Identify which cell holds the provided text, then report its (X, Y) central coordinate. 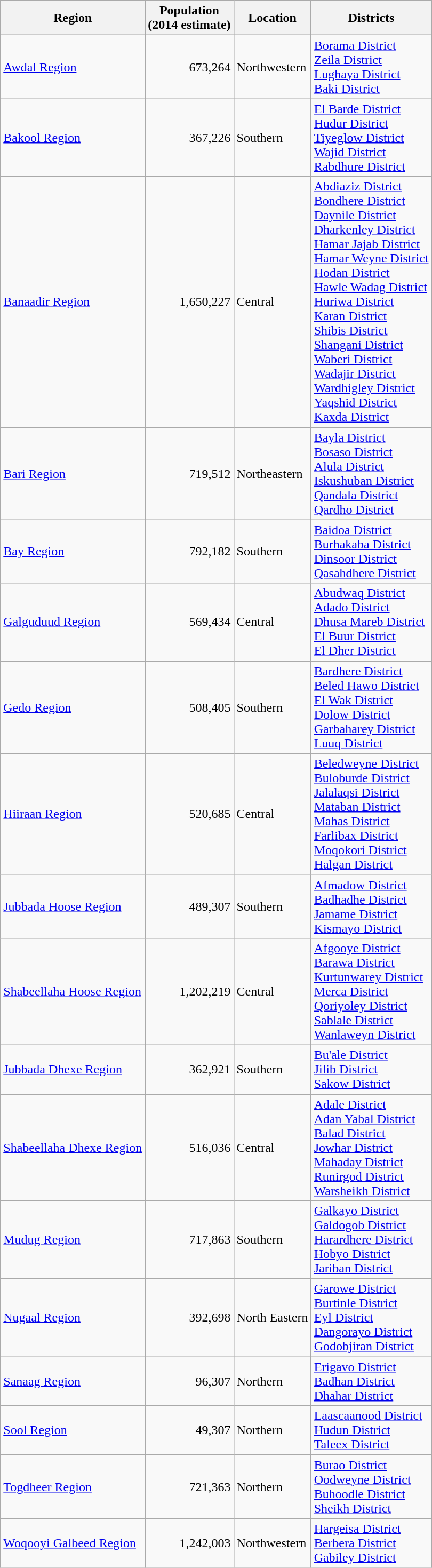
Bay Region (73, 552)
Borama DistrictZeila DistrictLughaya DistrictBaki District (371, 67)
Abudwaq DistrictAdado DistrictDhusa Mareb DistrictEl Buur DistrictEl Dher District (371, 622)
Bakool Region (73, 138)
Bu'ale DistrictJilib DistrictSakow District (371, 1069)
Laascaanood District Hudun DistrictTaleex District (371, 1430)
Gedo Region (73, 707)
Awdal Region (73, 67)
Erigavo District Badhan DistrictDhahar District (371, 1381)
Population(2014 estimate) (189, 18)
721,363 (189, 1486)
Banaadir Region (73, 302)
Sanaag Region (73, 1381)
673,264 (189, 67)
Shabeellaha Hoose Region (73, 991)
508,405 (189, 707)
Afgooye DistrictBarawa DistrictKurtunwarey DistrictMerca DistrictQoriyoley DistrictSablale DistrictWanlaweyn District (371, 991)
516,036 (189, 1147)
Hargeisa DistrictBerbera DistrictGabiley District (371, 1543)
392,698 (189, 1318)
Afmadow District Badhadhe DistrictJamame DistrictKismayo District (371, 906)
520,685 (189, 814)
Location (272, 18)
El Barde DistrictHudur DistrictTiyeglow DistrictWajid District Rabdhure District (371, 138)
362,921 (189, 1069)
96,307 (189, 1381)
Sool Region (73, 1430)
Galguduud Region (73, 622)
Galkayo DistrictGaldogob DistrictHarardhere DistrictHobyo DistrictJariban District (371, 1240)
Nugaal Region (73, 1318)
North Eastern (272, 1318)
1,242,003 (189, 1543)
Mudug Region (73, 1240)
Bari Region (73, 474)
Togdheer Region (73, 1486)
1,650,227 (189, 302)
717,863 (189, 1240)
367,226 (189, 138)
Jubbada Dhexe Region (73, 1069)
Baidoa DistrictBurhakaba DistrictDinsoor DistrictQasahdhere District (371, 552)
Garowe DistrictBurtinle DistrictEyl DistrictDangorayo DistrictGodobjiran District (371, 1318)
Bayla DistrictBosaso DistrictAlula DistrictIskushuban DistrictQandala DistrictQardho District (371, 474)
792,182 (189, 552)
Region (73, 18)
Northeastern (272, 474)
Hiiraan Region (73, 814)
569,434 (189, 622)
Shabeellaha Dhexe Region (73, 1147)
Beledweyne DistrictBuloburde DistrictJalalaqsi DistrictMataban DistrictMahas DistrictFarlibax DistrictMoqokori DistrictHalgan District (371, 814)
Bardhere DistrictBeled Hawo DistrictEl Wak DistrictDolow DistrictGarbaharey DistrictLuuq District (371, 707)
Adale DistrictAdan Yabal DistrictBalad DistrictJowhar DistrictMahaday DistrictRunirgod DistrictWarsheikh District (371, 1147)
Burao DistrictOodweyne DistrictBuhoodle DistrictSheikh District (371, 1486)
49,307 (189, 1430)
Woqooyi Galbeed Region (73, 1543)
Jubbada Hoose Region (73, 906)
719,512 (189, 474)
489,307 (189, 906)
1,202,219 (189, 991)
Districts (371, 18)
